Provide the (x, y) coordinate of the cell's center where the given text is located.  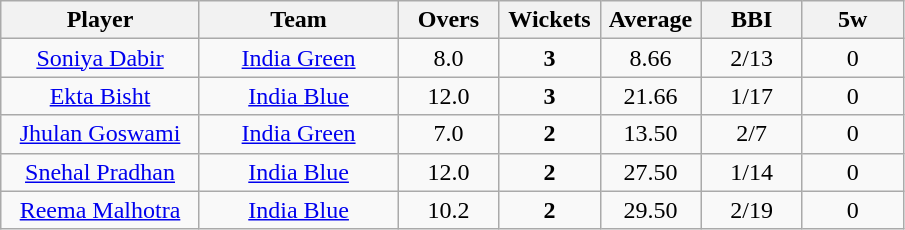
7.0 (448, 134)
8.66 (650, 58)
1/17 (752, 96)
Wickets (550, 20)
10.2 (448, 210)
2/19 (752, 210)
Soniya Dabir (100, 58)
Jhulan Goswami (100, 134)
27.50 (650, 172)
2/13 (752, 58)
BBI (752, 20)
Player (100, 20)
Reema Malhotra (100, 210)
Snehal Pradhan (100, 172)
21.66 (650, 96)
13.50 (650, 134)
Average (650, 20)
1/14 (752, 172)
Ekta Bisht (100, 96)
Team (298, 20)
Overs (448, 20)
29.50 (650, 210)
8.0 (448, 58)
5w (852, 20)
2/7 (752, 134)
